Return the (X, Y) coordinate for the center point of the cell that contains the specified text.  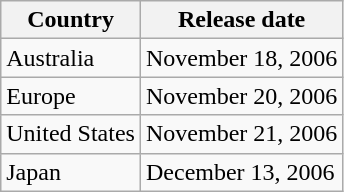
Japan (71, 172)
November 21, 2006 (241, 134)
Country (71, 20)
United States (71, 134)
November 18, 2006 (241, 58)
Australia (71, 58)
Release date (241, 20)
December 13, 2006 (241, 172)
Europe (71, 96)
November 20, 2006 (241, 96)
